Capture the cell that displays the provided text and extract its [X, Y] central coordinate. 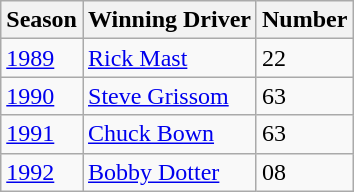
Rick Mast [169, 58]
Steve Grissom [169, 96]
Bobby Dotter [169, 172]
Season [42, 20]
1990 [42, 96]
1991 [42, 134]
1992 [42, 172]
Winning Driver [169, 20]
Chuck Bown [169, 134]
Number [304, 20]
1989 [42, 58]
22 [304, 58]
08 [304, 172]
